Capture the cell that displays the provided text and extract its (x, y) central coordinate. 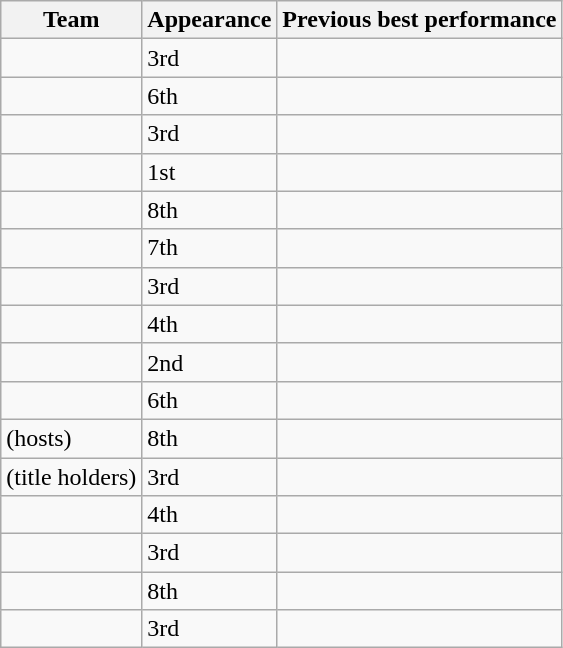
(title holders) (72, 477)
7th (210, 248)
1st (210, 172)
2nd (210, 362)
Previous best performance (420, 20)
Team (72, 20)
(hosts) (72, 438)
Appearance (210, 20)
